Scan for the cell matching the given text and deliver its (X, Y) coordinate at center. 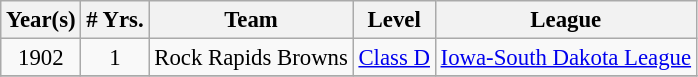
Level (394, 20)
Team (251, 20)
Rock Rapids Browns (251, 58)
1 (115, 58)
Class D (394, 58)
1902 (41, 58)
League (566, 20)
# Yrs. (115, 20)
Iowa-South Dakota League (566, 58)
Year(s) (41, 20)
